Detect which cell encompasses the target text, then output its [X, Y] center coordinate. 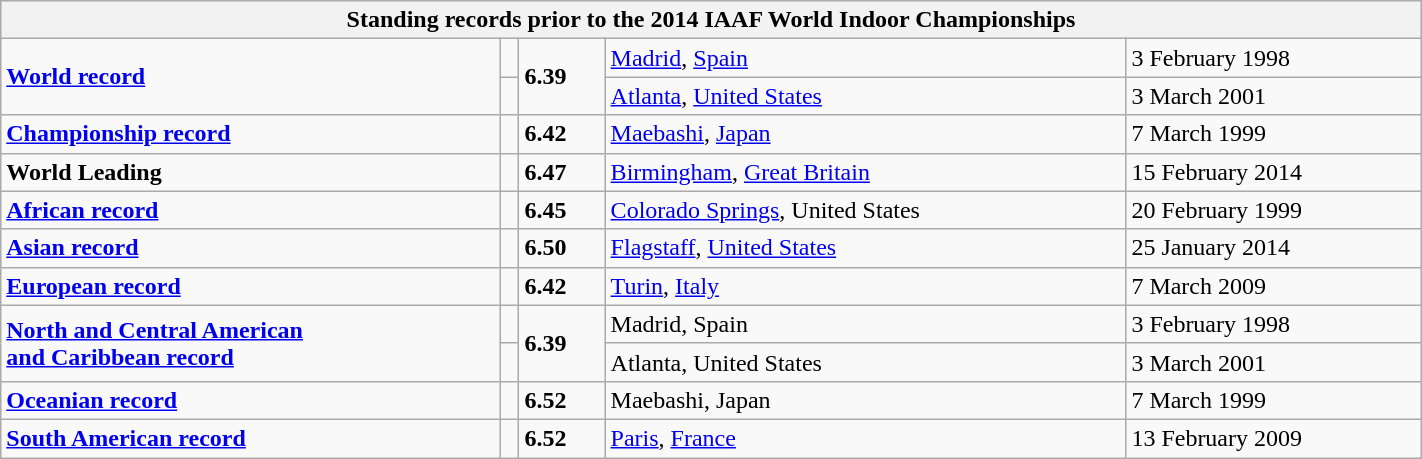
6.45 [562, 210]
Paris, France [866, 438]
World record [251, 77]
Oceanian record [251, 400]
Flagstaff, United States [866, 248]
6.47 [562, 172]
6.50 [562, 248]
Standing records prior to the 2014 IAAF World Indoor Championships [711, 20]
7 March 2009 [1274, 286]
15 February 2014 [1274, 172]
Asian record [251, 248]
20 February 1999 [1274, 210]
European record [251, 286]
Turin, Italy [866, 286]
African record [251, 210]
North and Central American and Caribbean record [251, 343]
Colorado Springs, United States [866, 210]
Championship record [251, 134]
Birmingham, Great Britain [866, 172]
25 January 2014 [1274, 248]
South American record [251, 438]
13 February 2009 [1274, 438]
World Leading [251, 172]
